Determine the [x, y] coordinate at the center of the cell enclosing the given text.  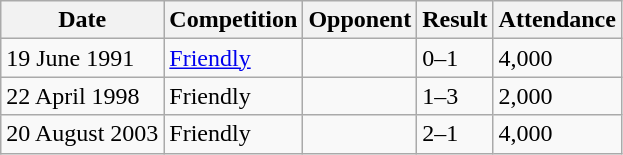
2–1 [455, 134]
22 April 1998 [82, 96]
19 June 1991 [82, 58]
1–3 [455, 96]
2,000 [557, 96]
Attendance [557, 20]
Opponent [360, 20]
Competition [234, 20]
20 August 2003 [82, 134]
Date [82, 20]
Result [455, 20]
0–1 [455, 58]
